Identify which cell holds the provided text, then report its (x, y) central coordinate. 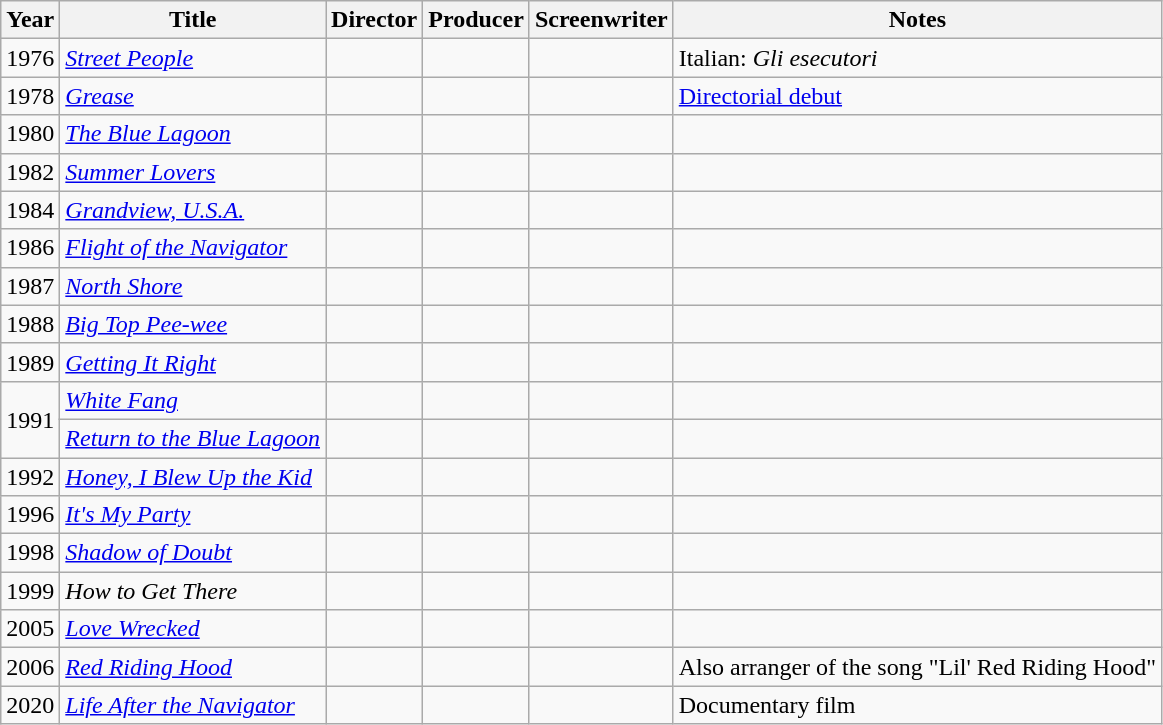
How to Get There (193, 591)
1992 (30, 477)
Love Wrecked (193, 629)
Documentary film (917, 705)
Honey, I Blew Up the Kid (193, 477)
Street People (193, 58)
Directorial debut (917, 96)
1976 (30, 58)
1986 (30, 248)
1987 (30, 286)
1980 (30, 134)
Title (193, 20)
1984 (30, 210)
1978 (30, 96)
Notes (917, 20)
Italian: Gli esecutori (917, 58)
1982 (30, 172)
Flight of the Navigator (193, 248)
Grandview, U.S.A. (193, 210)
Screenwriter (601, 20)
1998 (30, 553)
2020 (30, 705)
Big Top Pee-wee (193, 324)
Shadow of Doubt (193, 553)
The Blue Lagoon (193, 134)
Year (30, 20)
1999 (30, 591)
1988 (30, 324)
Life After the Navigator (193, 705)
Director (374, 20)
Grease (193, 96)
Return to the Blue Lagoon (193, 438)
It's My Party (193, 515)
Also arranger of the song "Lil' Red Riding Hood" (917, 667)
Getting It Right (193, 362)
1989 (30, 362)
Red Riding Hood (193, 667)
Summer Lovers (193, 172)
1991 (30, 419)
White Fang (193, 400)
North Shore (193, 286)
1996 (30, 515)
2005 (30, 629)
Producer (476, 20)
2006 (30, 667)
